Find where the given text appears and provide that cell's center as [X, Y] coordinate. 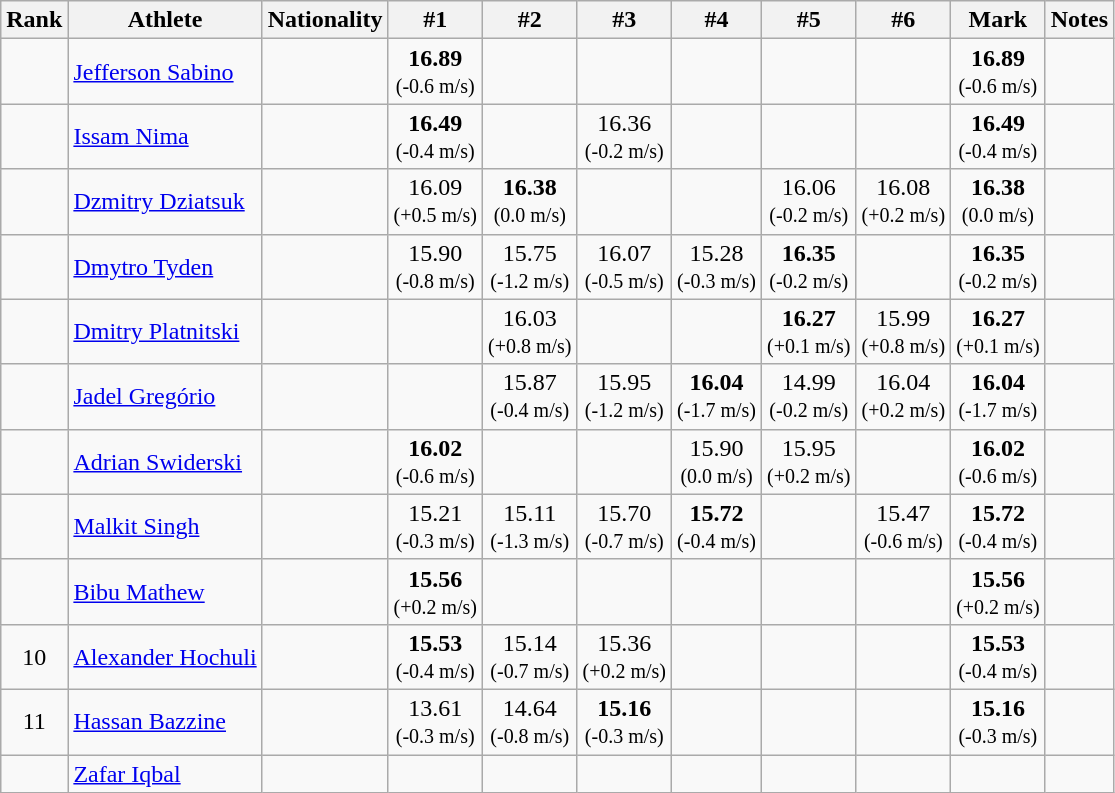
#3 [624, 20]
Rank [34, 20]
13.61 (-0.3 m/s) [436, 722]
15.90 (-0.8 m/s) [436, 266]
16.08 (+0.2 m/s) [904, 202]
Hassan Bazzine [165, 722]
15.87 (-0.4 m/s) [530, 396]
16.09 (+0.5 m/s) [436, 202]
15.21 (-0.3 m/s) [436, 526]
Zafar Iqbal [165, 773]
16.36 (-0.2 m/s) [624, 136]
14.64 (-0.8 m/s) [530, 722]
11 [34, 722]
Notes [1079, 20]
Jadel Gregório [165, 396]
15.11 (-1.3 m/s) [530, 526]
#2 [530, 20]
Nationality [325, 20]
15.95 (+0.2 m/s) [810, 462]
Dzmitry Dziatsuk [165, 202]
Bibu Mathew [165, 592]
16.06 (-0.2 m/s) [810, 202]
15.28 (-0.3 m/s) [717, 266]
16.07 (-0.5 m/s) [624, 266]
16.04 (+0.2 m/s) [904, 396]
15.75 (-1.2 m/s) [530, 266]
15.90 (0.0 m/s) [717, 462]
15.99 (+0.8 m/s) [904, 332]
Athlete [165, 20]
Dmytro Tyden [165, 266]
15.36 (+0.2 m/s) [624, 656]
Jefferson Sabino [165, 72]
15.14 (-0.7 m/s) [530, 656]
15.47 (-0.6 m/s) [904, 526]
Alexander Hochuli [165, 656]
#5 [810, 20]
10 [34, 656]
#1 [436, 20]
Mark [998, 20]
15.95 (-1.2 m/s) [624, 396]
Adrian Swiderski [165, 462]
16.03 (+0.8 m/s) [530, 332]
#4 [717, 20]
Issam Nima [165, 136]
Dmitry Platnitski [165, 332]
#6 [904, 20]
14.99 (-0.2 m/s) [810, 396]
Malkit Singh [165, 526]
15.70 (-0.7 m/s) [624, 526]
